Extract the [X, Y] coordinate from the center of the cell holding the provided text.  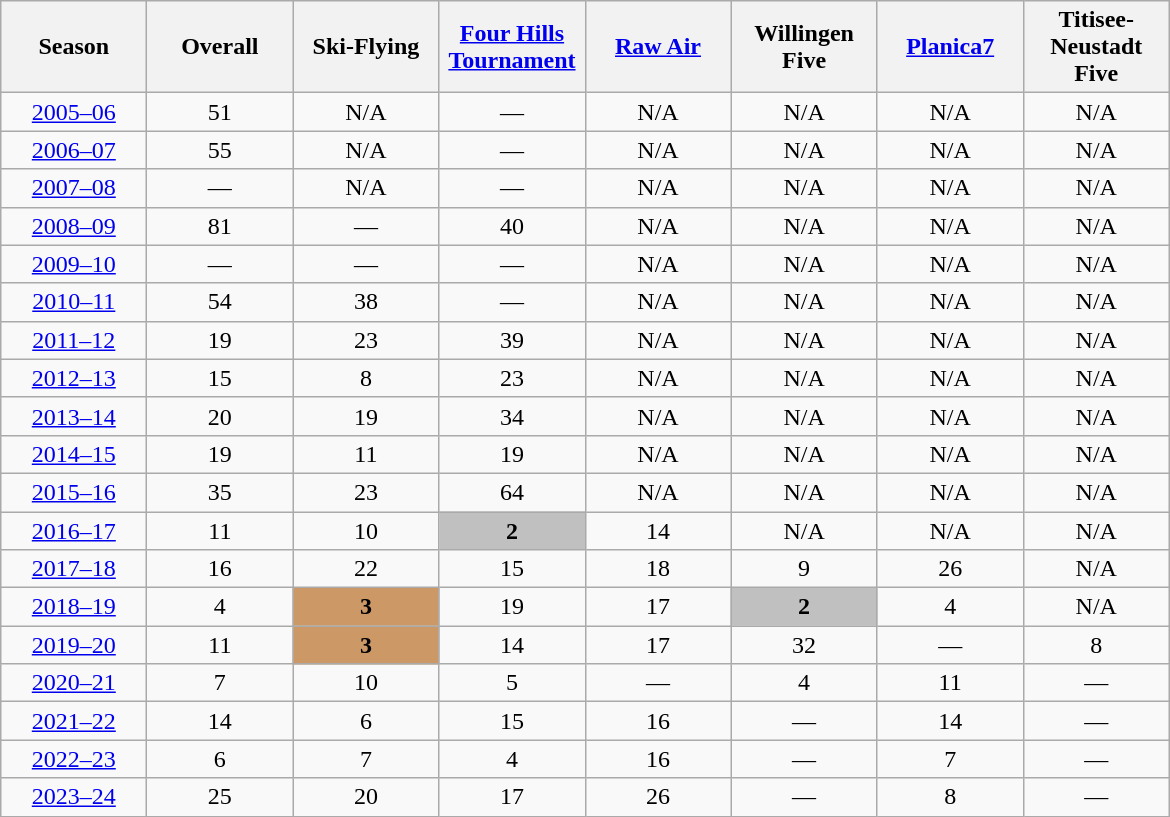
2017–18 [74, 569]
2012–13 [74, 378]
64 [512, 492]
2005–06 [74, 112]
2016–17 [74, 531]
34 [512, 416]
81 [220, 226]
35 [220, 492]
55 [220, 150]
2019–20 [74, 645]
22 [366, 569]
54 [220, 302]
Overall [220, 47]
Ski-Flying [366, 47]
Planica7 [950, 47]
39 [512, 340]
Titisee-Neustadt Five [1096, 47]
2022–23 [74, 759]
2010–11 [74, 302]
32 [804, 645]
2006–07 [74, 150]
2023–24 [74, 797]
9 [804, 569]
2011–12 [74, 340]
40 [512, 226]
2021–22 [74, 721]
5 [512, 683]
18 [658, 569]
2007–08 [74, 188]
Season [74, 47]
Raw Air [658, 47]
2014–15 [74, 454]
2009–10 [74, 264]
Four Hills Tournament [512, 47]
51 [220, 112]
2015–16 [74, 492]
38 [366, 302]
25 [220, 797]
Willingen Five [804, 47]
2018–19 [74, 607]
2013–14 [74, 416]
2008–09 [74, 226]
2020–21 [74, 683]
